Detect which cell encompasses the target text, then output its (X, Y) center coordinate. 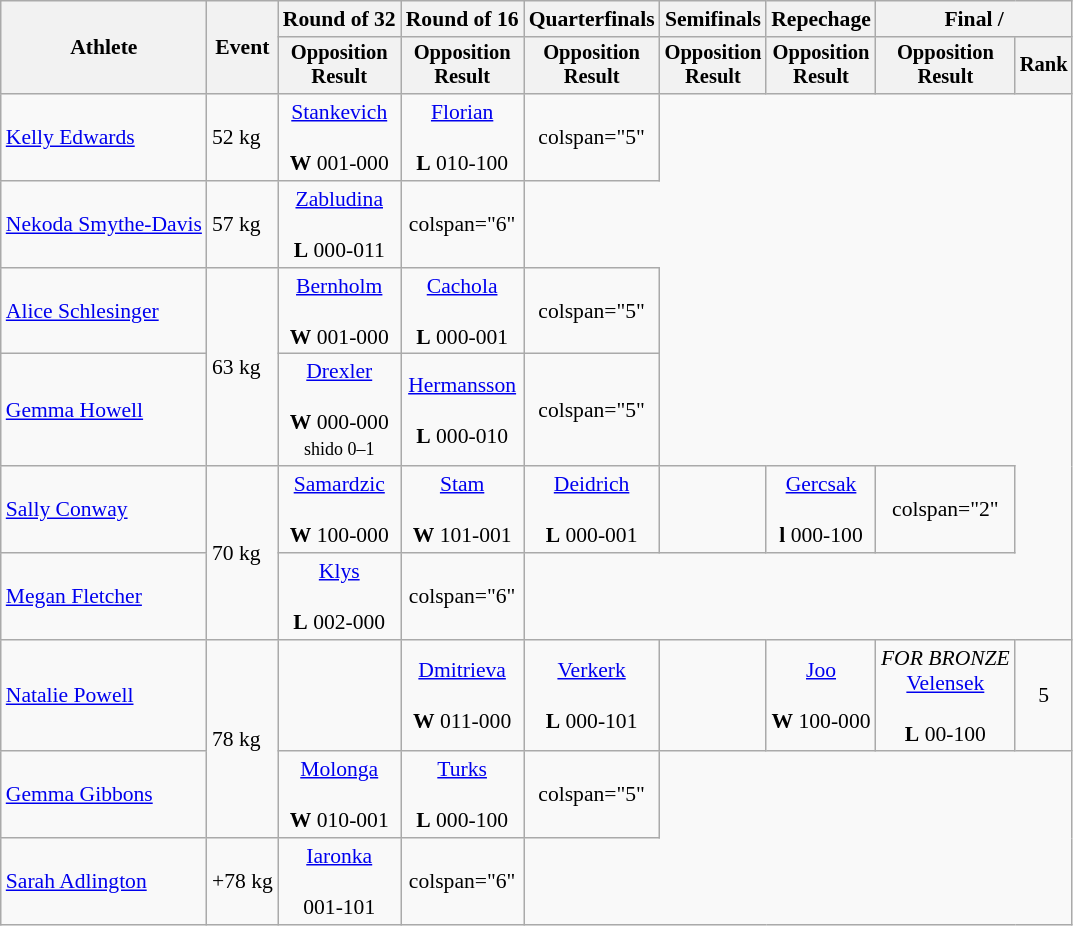
Molonga W 010-001 (340, 796)
Samardzic W 100-000 (340, 510)
70 kg (242, 552)
Cachola L 000-001 (462, 312)
Joo W 100-000 (821, 696)
Alice Schlesinger (104, 312)
Semifinals (714, 19)
Bernholm W 001-000 (340, 312)
Nekoda Smythe-Davis (104, 224)
Event (242, 48)
Rank (1044, 66)
colspan="2" (946, 510)
Klys L 002-000 (340, 596)
Verkerk L 000-101 (592, 696)
Repechage (821, 19)
Round of 16 (462, 19)
Stam W 101-001 (462, 510)
Natalie Powell (104, 696)
Megan Fletcher (104, 596)
Dmitrieva W 011-000 (462, 696)
52 kg (242, 138)
Round of 32 (340, 19)
Gemma Howell (104, 410)
Sally Conway (104, 510)
Gercsak l 000-100 (821, 510)
Final / (974, 19)
Zabludina L 000-011 (340, 224)
Kelly Edwards (104, 138)
Sarah Adlington (104, 882)
Athlete (104, 48)
Turks L 000-100 (462, 796)
5 (1044, 696)
78 kg (242, 740)
Florian L 010-100 (462, 138)
Gemma Gibbons (104, 796)
Stankevich W 001-000 (340, 138)
Drexler W 000-000shido 0–1 (340, 410)
Iaronka 001-101 (340, 882)
Hermansson L 000-010 (462, 410)
63 kg (242, 368)
Quarterfinals (592, 19)
Deidrich L 000-001 (592, 510)
FOR BRONZEVelensek L 00-100 (946, 696)
57 kg (242, 224)
+78 kg (242, 882)
